Identify which cell holds the provided text, then report its [X, Y] central coordinate. 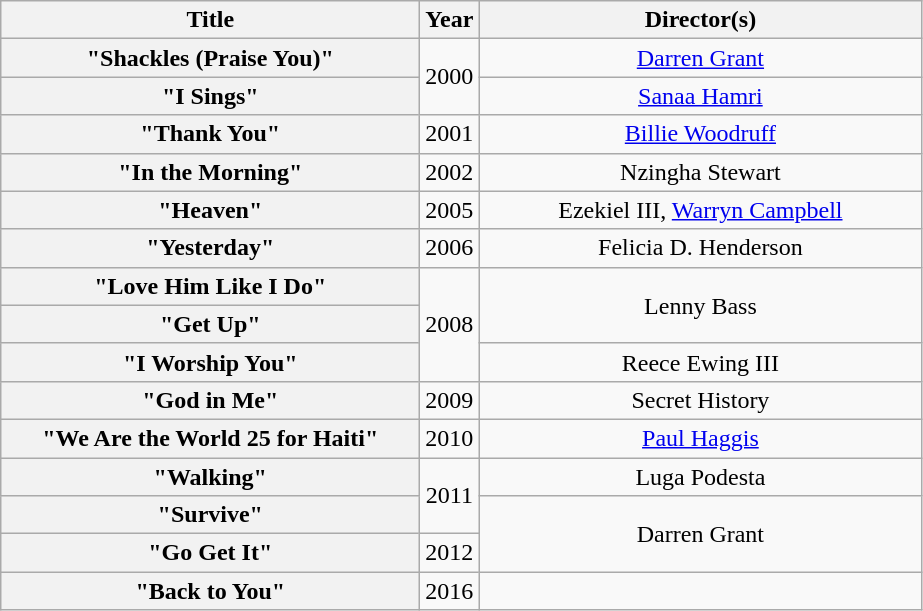
Luga Podesta [700, 477]
"God in Me" [210, 400]
2002 [450, 172]
2011 [450, 496]
"I Sings" [210, 96]
"Thank You" [210, 134]
Felicia D. Henderson [700, 248]
"Get Up" [210, 324]
2006 [450, 248]
2016 [450, 591]
2008 [450, 324]
Ezekiel III, Warryn Campbell [700, 210]
Year [450, 20]
"Go Get It" [210, 553]
2000 [450, 77]
Sanaa Hamri [700, 96]
2005 [450, 210]
2010 [450, 438]
Lenny Bass [700, 305]
"We Are the World 25 for Haiti" [210, 438]
Secret History [700, 400]
"Survive" [210, 515]
"Yesterday" [210, 248]
"Love Him Like I Do" [210, 286]
Director(s) [700, 20]
"Back to You" [210, 591]
Billie Woodruff [700, 134]
Reece Ewing III [700, 362]
"In the Morning" [210, 172]
Nzingha Stewart [700, 172]
2012 [450, 553]
2001 [450, 134]
Paul Haggis [700, 438]
2009 [450, 400]
"I Worship You" [210, 362]
"Heaven" [210, 210]
Title [210, 20]
"Shackles (Praise You)" [210, 58]
"Walking" [210, 477]
